Identify which cell holds the provided text, then report its (x, y) central coordinate. 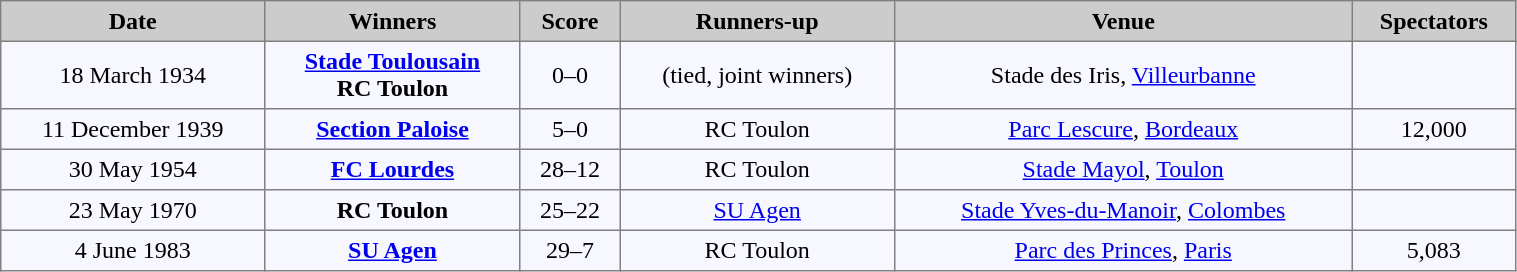
5–0 (570, 129)
12,000 (1434, 129)
Parc Lescure, Bordeaux (1124, 129)
Date (133, 21)
28–12 (570, 169)
Spectators (1434, 21)
Venue (1124, 21)
Stade Mayol, Toulon (1124, 169)
5,083 (1434, 250)
Parc des Princes, Paris (1124, 250)
25–22 (570, 210)
Stade des Iris, Villeurbanne (1124, 75)
11 December 1939 (133, 129)
Runners-up (758, 21)
29–7 (570, 250)
Stade Yves-du-Manoir, Colombes (1124, 210)
18 March 1934 (133, 75)
(tied, joint winners) (758, 75)
FC Lourdes (392, 169)
4 June 1983 (133, 250)
Score (570, 21)
Stade Toulousain RC Toulon (392, 75)
23 May 1970 (133, 210)
30 May 1954 (133, 169)
Section Paloise (392, 129)
Winners (392, 21)
0–0 (570, 75)
